Identify which cell holds the provided text, then report its [x, y] central coordinate. 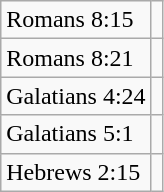
Galatians 5:1 [76, 134]
Galatians 4:24 [76, 96]
Hebrews 2:15 [76, 172]
Romans 8:21 [76, 58]
Romans 8:15 [76, 20]
